Pinpoint the cell where the given text exists, returning its [x, y] midpoint coordinate. 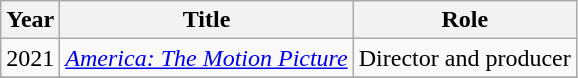
Title [206, 20]
Role [464, 20]
America: The Motion Picture [206, 58]
Year [30, 20]
2021 [30, 58]
Director and producer [464, 58]
